Identify which cell holds the provided text, then report its (x, y) central coordinate. 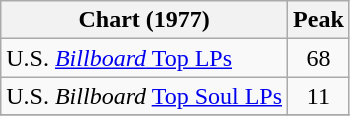
11 (319, 96)
Chart (1977) (144, 20)
Peak (319, 20)
U.S. Billboard Top Soul LPs (144, 96)
68 (319, 58)
U.S. Billboard Top LPs (144, 58)
